For the text-containing cell, return its midpoint in [X, Y] coordinate format. 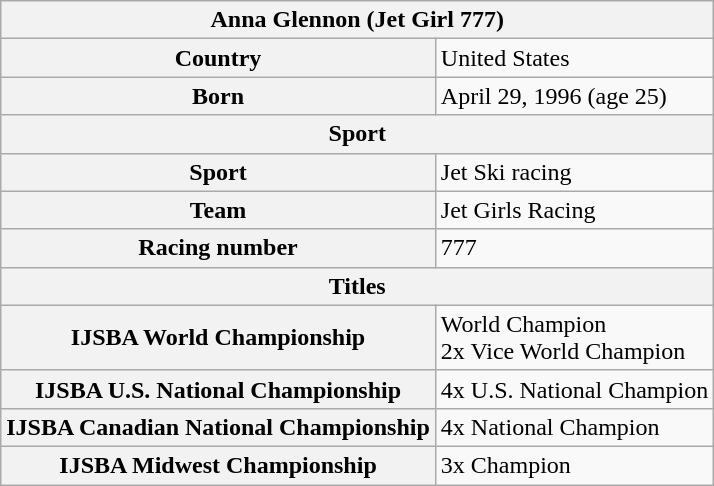
IJSBA U.S. National Championship [218, 389]
United States [574, 58]
April 29, 1996 (age 25) [574, 96]
Team [218, 210]
Jet Ski racing [574, 172]
Racing number [218, 248]
World Champion2x Vice World Champion [574, 338]
Anna Glennon (Jet Girl 777) [358, 20]
IJSBA World Championship [218, 338]
4x U.S. National Champion [574, 389]
3x Champion [574, 465]
777 [574, 248]
Country [218, 58]
Titles [358, 286]
Born [218, 96]
4x National Champion [574, 427]
IJSBA Midwest Championship [218, 465]
IJSBA Canadian National Championship [218, 427]
Jet Girls Racing [574, 210]
